Return the [x, y] coordinate for the center point of the cell that contains the specified text.  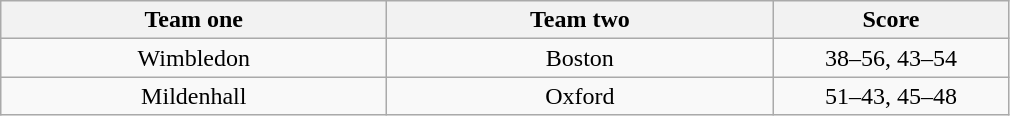
Mildenhall [194, 96]
Team two [580, 20]
38–56, 43–54 [891, 58]
Oxford [580, 96]
Team one [194, 20]
Score [891, 20]
51–43, 45–48 [891, 96]
Wimbledon [194, 58]
Boston [580, 58]
